Identify which cell holds the provided text, then report its [X, Y] central coordinate. 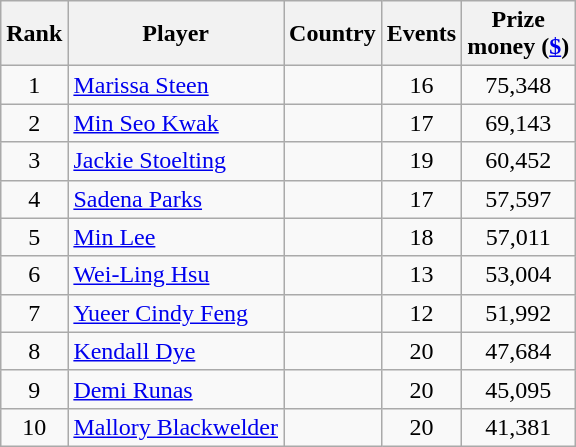
13 [421, 275]
60,452 [518, 161]
1 [34, 85]
57,597 [518, 199]
Min Seo Kwak [176, 123]
9 [34, 389]
5 [34, 237]
Prize money ($) [518, 34]
4 [34, 199]
Min Lee [176, 237]
57,011 [518, 237]
Kendall Dye [176, 351]
Player [176, 34]
75,348 [518, 85]
Sadena Parks [176, 199]
47,684 [518, 351]
3 [34, 161]
19 [421, 161]
6 [34, 275]
18 [421, 237]
45,095 [518, 389]
51,992 [518, 313]
Marissa Steen [176, 85]
41,381 [518, 427]
Demi Runas [176, 389]
10 [34, 427]
Wei-Ling Hsu [176, 275]
Jackie Stoelting [176, 161]
7 [34, 313]
12 [421, 313]
53,004 [518, 275]
69,143 [518, 123]
8 [34, 351]
Rank [34, 34]
Mallory Blackwelder [176, 427]
Yueer Cindy Feng [176, 313]
Events [421, 34]
16 [421, 85]
Country [333, 34]
2 [34, 123]
